Capture the cell that displays the provided text and extract its (X, Y) central coordinate. 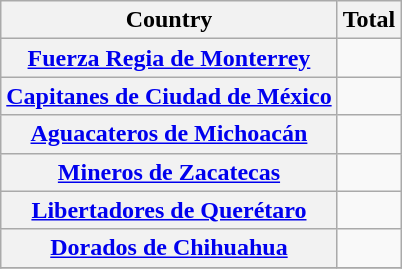
Capitanes de Ciudad de México (169, 96)
Mineros de Zacatecas (169, 172)
Dorados de Chihuahua (169, 248)
Aguacateros de Michoacán (169, 134)
Libertadores de Querétaro (169, 210)
Country (169, 20)
Fuerza Regia de Monterrey (169, 58)
Total (369, 20)
